Scan for the cell matching the given text and deliver its [X, Y] coordinate at center. 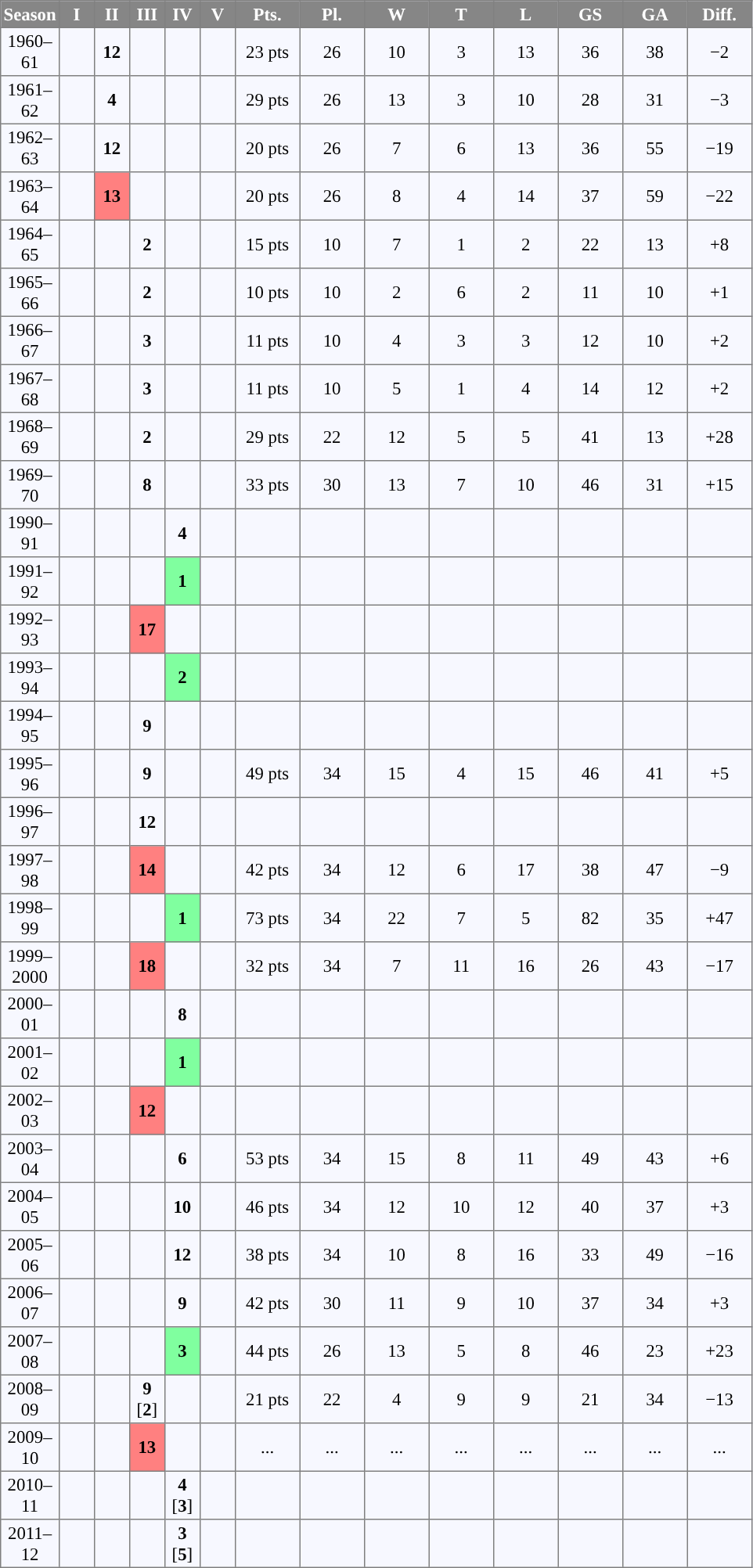
23 [654, 1351]
Diff. [719, 14]
53 pts [267, 1159]
28 [590, 100]
82 [590, 918]
Season [30, 14]
18 [147, 966]
+5 [719, 774]
I [77, 14]
49 pts [267, 774]
1965–66 [30, 293]
1964–65 [30, 244]
44 pts [267, 1351]
−22 [719, 196]
10 pts [267, 293]
32 pts [267, 966]
2005–06 [30, 1255]
1960–61 [30, 52]
1993–94 [30, 678]
47 [654, 870]
1990–91 [30, 533]
+23 [719, 1351]
−9 [719, 870]
2011–12 [30, 1544]
1996–97 [30, 822]
−2 [719, 52]
2003–04 [30, 1159]
33 [590, 1255]
1994–95 [30, 725]
+8 [719, 244]
1966–67 [30, 340]
35 [654, 918]
33 pts [267, 485]
GA [654, 14]
55 [654, 148]
2008–09 [30, 1399]
Pts. [267, 14]
21 pts [267, 1399]
+6 [719, 1159]
2000–01 [30, 1014]
1969–70 [30, 485]
2004–05 [30, 1207]
73 pts [267, 918]
−13 [719, 1399]
1991–92 [30, 581]
−19 [719, 148]
T [461, 14]
Pl. [332, 14]
1999–2000 [30, 966]
II [111, 14]
59 [654, 196]
−3 [719, 100]
2010–11 [30, 1495]
38 pts [267, 1255]
21 [590, 1399]
1963–64 [30, 196]
15 pts [267, 244]
W [396, 14]
2009–10 [30, 1448]
2002–03 [30, 1110]
1961–62 [30, 100]
23 pts [267, 52]
2006–07 [30, 1303]
+15 [719, 485]
2001–02 [30, 1063]
1992–93 [30, 629]
2007–08 [30, 1351]
L [525, 14]
−16 [719, 1255]
1995–96 [30, 774]
1998–99 [30, 918]
GS [590, 14]
4 [3] [182, 1495]
1968–69 [30, 437]
+47 [719, 918]
III [147, 14]
+28 [719, 437]
1962–63 [30, 148]
V [218, 14]
3 [5] [182, 1544]
−17 [719, 966]
40 [590, 1207]
+1 [719, 293]
1997–98 [30, 870]
1967–68 [30, 389]
46 pts [267, 1207]
9 [2] [147, 1399]
IV [182, 14]
